Return [x, y] of the center of cell containing provided text 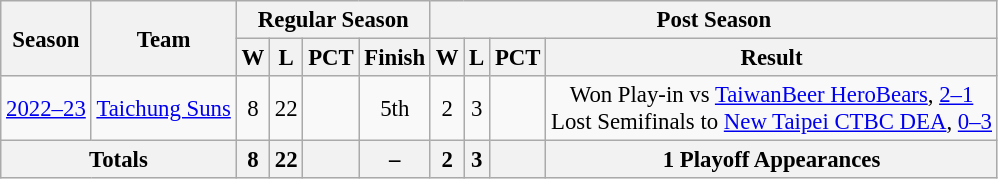
Season [46, 38]
Finish [394, 58]
Post Season [714, 20]
– [394, 160]
Taichung Suns [164, 108]
Regular Season [333, 20]
Result [772, 58]
Team [164, 38]
2022–23 [46, 108]
Totals [118, 160]
1 Playoff Appearances [772, 160]
5th [394, 108]
Won Play-in vs TaiwanBeer HeroBears, 2–1Lost Semifinals to New Taipei CTBC DEA, 0–3 [772, 108]
